Return the [x, y] coordinate for the center point of the cell that contains the specified text.  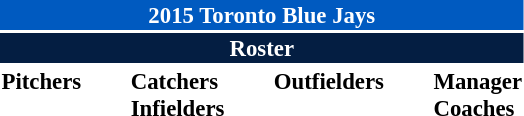
Roster [262, 48]
2015 Toronto Blue Jays [262, 15]
